Detect which cell encompasses the target text, then output its (x, y) center coordinate. 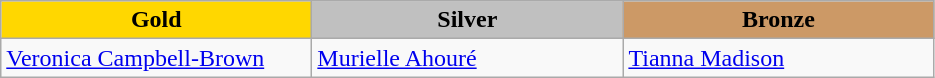
Murielle Ahouré (468, 58)
Tianna Madison (778, 58)
Bronze (778, 20)
Silver (468, 20)
Gold (156, 20)
Veronica Campbell-Brown (156, 58)
